For the text-containing cell, return its midpoint in (x, y) coordinate format. 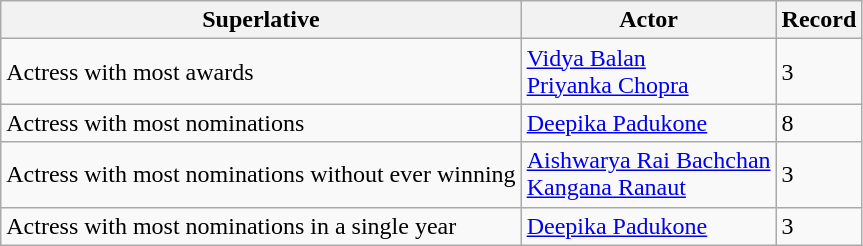
Vidya Balan Priyanka Chopra (648, 72)
Actor (648, 20)
Aishwarya Rai Bachchan Kangana Ranaut (648, 174)
Actress with most nominations (261, 123)
Record (819, 20)
8 (819, 123)
Superlative (261, 20)
Actress with most nominations in a single year (261, 226)
Actress with most awards (261, 72)
Actress with most nominations without ever winning (261, 174)
